Output the (X, Y) coordinate of the center of the cell containing the given text.  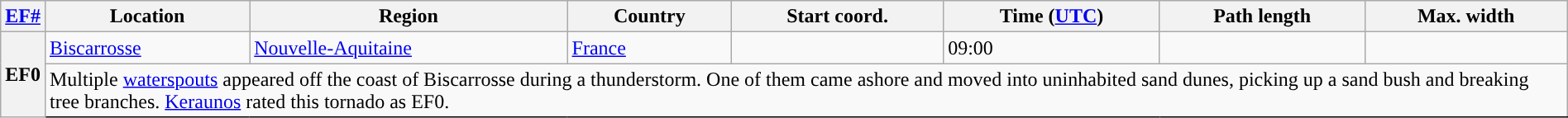
Country (650, 17)
EF# (23, 17)
Biscarrosse (147, 48)
Nouvelle-Aquitaine (409, 48)
Time (UTC) (1052, 17)
EF0 (23, 74)
Start coord. (838, 17)
Location (147, 17)
09:00 (1052, 48)
Path length (1262, 17)
France (650, 48)
Max. width (1465, 17)
Region (409, 17)
